Scan for the cell matching the given text and deliver its [X, Y] coordinate at center. 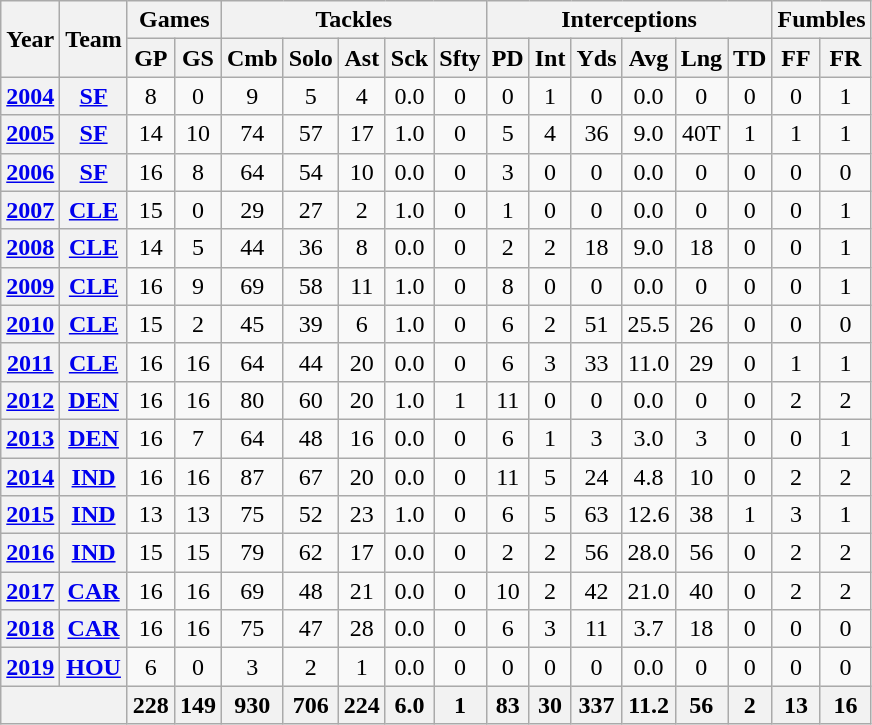
2012 [30, 400]
2018 [30, 629]
2017 [30, 591]
27 [310, 210]
2014 [30, 477]
11.2 [648, 705]
7 [198, 438]
337 [596, 705]
74 [252, 134]
Solo [310, 58]
28 [362, 629]
24 [596, 477]
87 [252, 477]
2005 [30, 134]
40T [701, 134]
51 [596, 324]
Team [94, 39]
2015 [30, 515]
45 [252, 324]
57 [310, 134]
Interceptions [629, 20]
63 [596, 515]
42 [596, 591]
47 [310, 629]
2013 [30, 438]
Sck [409, 58]
33 [596, 362]
11.0 [648, 362]
228 [150, 705]
Cmb [252, 58]
3.0 [648, 438]
Int [550, 58]
80 [252, 400]
Games [174, 20]
28.0 [648, 553]
2007 [30, 210]
30 [550, 705]
6.0 [409, 705]
149 [198, 705]
60 [310, 400]
58 [310, 286]
52 [310, 515]
Year [30, 39]
39 [310, 324]
HOU [94, 667]
PD [508, 58]
Ast [362, 58]
TD [750, 58]
25.5 [648, 324]
FR [846, 58]
38 [701, 515]
2008 [30, 248]
2006 [30, 172]
79 [252, 553]
2019 [30, 667]
67 [310, 477]
26 [701, 324]
23 [362, 515]
2009 [30, 286]
2011 [30, 362]
83 [508, 705]
706 [310, 705]
224 [362, 705]
Avg [648, 58]
Sfty [460, 58]
Tackles [354, 20]
930 [252, 705]
40 [701, 591]
GS [198, 58]
3.7 [648, 629]
12.6 [648, 515]
Yds [596, 58]
62 [310, 553]
2010 [30, 324]
GP [150, 58]
2004 [30, 96]
FF [796, 58]
2016 [30, 553]
54 [310, 172]
4.8 [648, 477]
21 [362, 591]
21.0 [648, 591]
Lng [701, 58]
Fumbles [822, 20]
